Find where the given text appears and provide that cell's center as [x, y] coordinate. 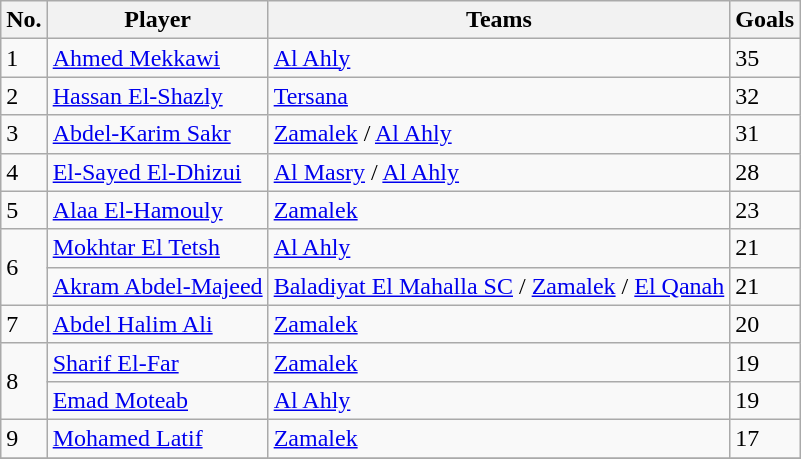
Baladiyat El Mahalla SC / Zamalek / El Qanah [499, 286]
Akram Abdel-Majeed [158, 286]
4 [24, 172]
3 [24, 134]
20 [765, 324]
5 [24, 210]
Teams [499, 20]
Goals [765, 20]
Emad Moteab [158, 400]
7 [24, 324]
Abdel Halim Ali [158, 324]
2 [24, 96]
Al Masry / Al Ahly [499, 172]
Sharif El-Far [158, 362]
9 [24, 438]
35 [765, 58]
8 [24, 381]
23 [765, 210]
Tersana [499, 96]
El-Sayed El-Dhizui [158, 172]
32 [765, 96]
Abdel-Karim Sakr [158, 134]
No. [24, 20]
Mokhtar El Tetsh [158, 248]
31 [765, 134]
Ahmed Mekkawi [158, 58]
28 [765, 172]
Mohamed Latif [158, 438]
Hassan El-Shazly [158, 96]
17 [765, 438]
Player [158, 20]
Alaa El-Hamouly [158, 210]
1 [24, 58]
Zamalek / Al Ahly [499, 134]
6 [24, 267]
